Return [x, y] of the center of cell containing provided text 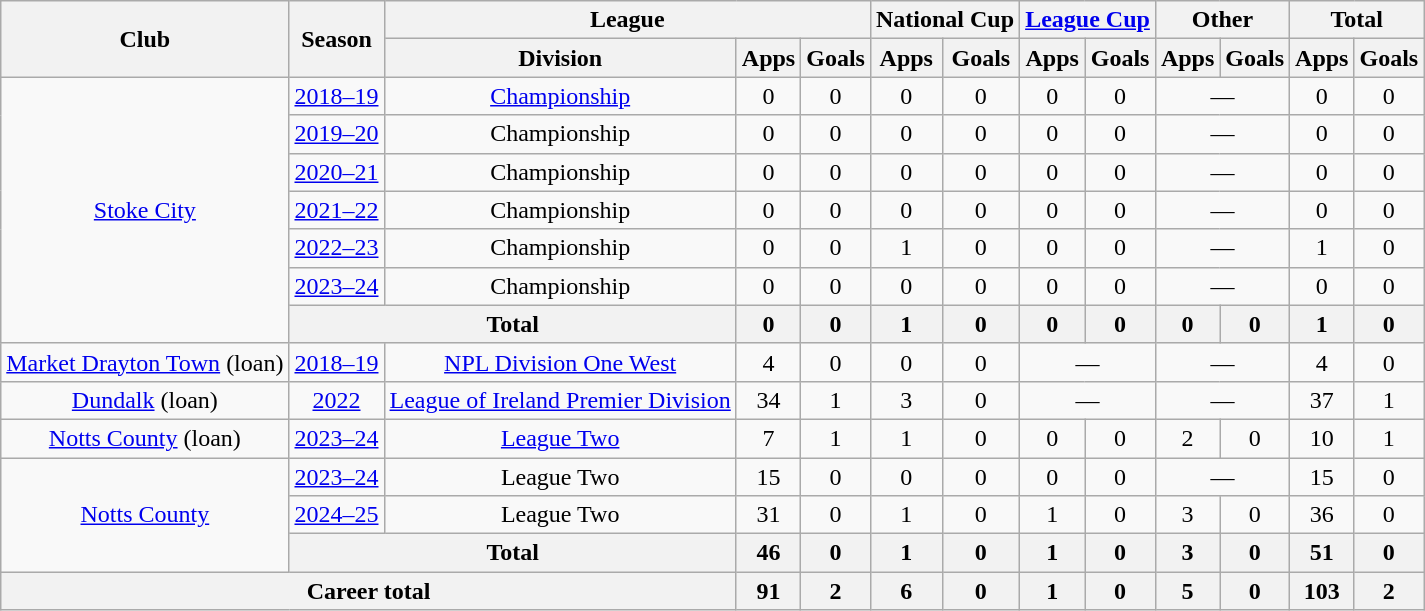
51 [1322, 553]
2021–22 [336, 210]
46 [768, 553]
2019–20 [336, 134]
31 [768, 515]
2022 [336, 400]
2022–23 [336, 248]
7 [768, 438]
Other [1222, 20]
League [627, 20]
10 [1322, 438]
National Cup [944, 20]
Stoke City [145, 210]
Career total [369, 591]
NPL Division One West [560, 362]
League Cup [1088, 20]
103 [1322, 591]
Notts County [145, 515]
6 [906, 591]
2020–21 [336, 172]
91 [768, 591]
2024–25 [336, 515]
Club [145, 39]
Notts County (loan) [145, 438]
Division [560, 58]
Dundalk (loan) [145, 400]
5 [1187, 591]
League of Ireland Premier Division [560, 400]
Market Drayton Town (loan) [145, 362]
34 [768, 400]
Season [336, 39]
36 [1322, 515]
37 [1322, 400]
